Find where the given text appears and provide that cell's center as (X, Y) coordinate. 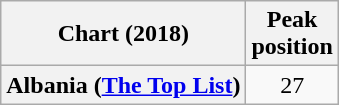
27 (292, 85)
Chart (2018) (124, 34)
Albania (The Top List) (124, 85)
Peakposition (292, 34)
